Extract the [X, Y] coordinate from the center of the cell holding the provided text.  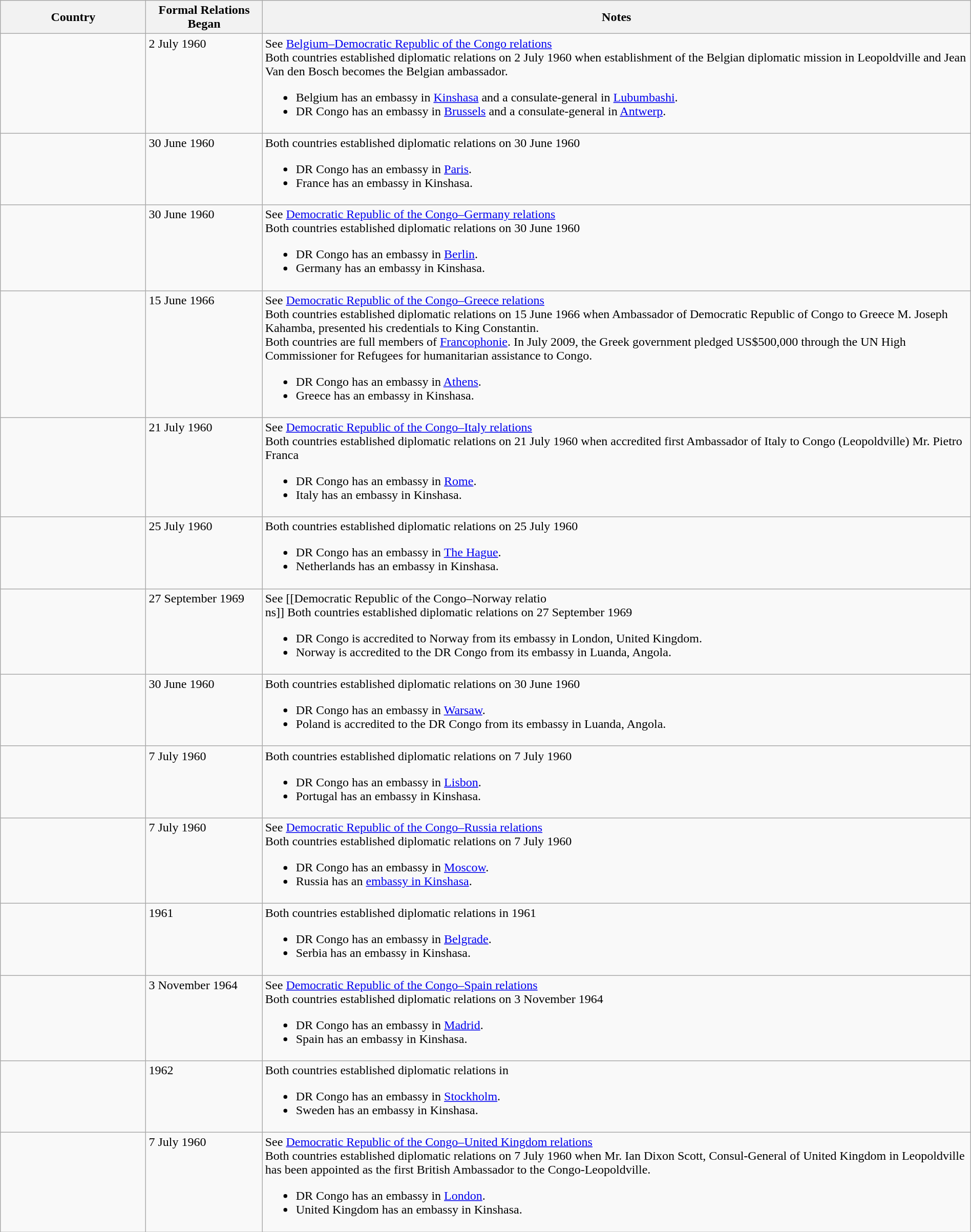
Both countries established diplomatic relations on 7 July 1960DR Congo has an embassy in Lisbon.Portugal has an embassy in Kinshasa. [617, 782]
3 November 1964 [204, 1018]
Both countries established diplomatic relations on 25 July 1960DR Congo has an embassy in The Hague.Netherlands has an embassy in Kinshasa. [617, 553]
Both countries established diplomatic relations on 30 June 1960DR Congo has an embassy in Paris.France has an embassy in Kinshasa. [617, 169]
25 July 1960 [204, 553]
15 June 1966 [204, 354]
Both countries established diplomatic relations in DR Congo has an embassy in Stockholm.Sweden has an embassy in Kinshasa. [617, 1097]
1961 [204, 939]
Notes [617, 17]
21 July 1960 [204, 467]
1962 [204, 1097]
Formal Relations Began [204, 17]
Both countries established diplomatic relations in 1961DR Congo has an embassy in Belgrade.Serbia has an embassy in Kinshasa. [617, 939]
2 July 1960 [204, 83]
27 September 1969 [204, 631]
Country [73, 17]
